Capture the cell that displays the provided text and extract its [X, Y] central coordinate. 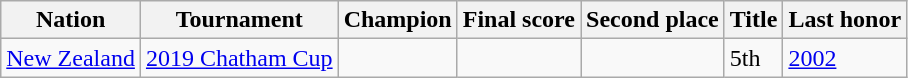
Champion [398, 20]
Final score [518, 20]
Nation [71, 20]
New Zealand [71, 58]
Second place [653, 20]
Last honor [845, 20]
Title [754, 20]
Tournament [239, 20]
2019 Chatham Cup [239, 58]
5th [754, 58]
2002 [845, 58]
